Return [X, Y] of the center of cell containing provided text 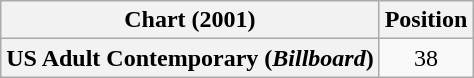
38 [426, 58]
Chart (2001) [190, 20]
US Adult Contemporary (Billboard) [190, 58]
Position [426, 20]
